Find where the given text appears and provide that cell's center as [X, Y] coordinate. 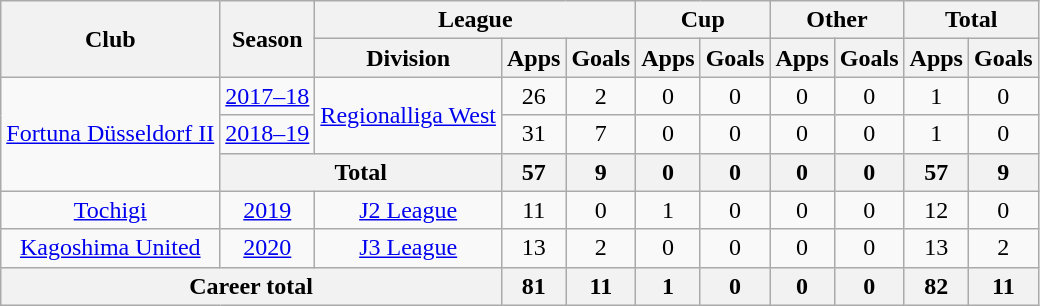
Kagoshima United [110, 248]
31 [533, 134]
12 [936, 210]
2020 [268, 248]
Division [408, 58]
Fortuna Düsseldorf II [110, 134]
82 [936, 286]
Cup [703, 20]
2019 [268, 210]
Regionalliga West [408, 115]
7 [601, 134]
Tochigi [110, 210]
Club [110, 39]
Career total [252, 286]
26 [533, 96]
Other [837, 20]
2018–19 [268, 134]
81 [533, 286]
Season [268, 39]
League [476, 20]
2017–18 [268, 96]
J3 League [408, 248]
J2 League [408, 210]
